Return the (x, y) coordinate for the center point of the cell that contains the specified text.  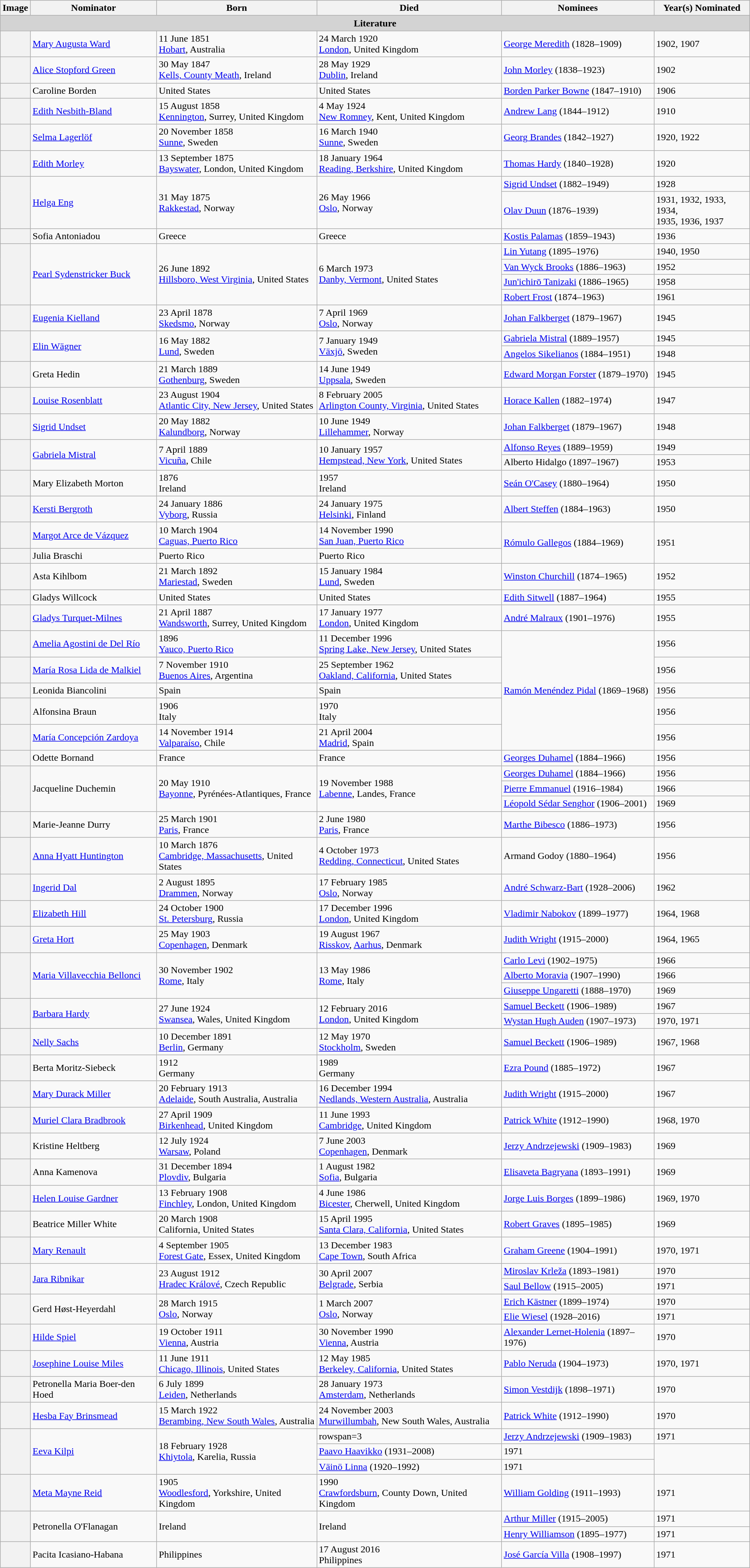
Maria Villavecchia Bellonci (94, 975)
1 August 1982 Sofia, Bulgaria (409, 1172)
23 August 1904 Atlantic City, New Jersey, United States (237, 401)
Kostis Palamas (1859–1943) (578, 236)
Carlo Levi (1902–1975) (578, 960)
Thomas Hardy (1840–1928) (578, 163)
Albert Steffen (1884–1963) (578, 509)
23 August 1912 Hradec Králové, Czech Republic (237, 1278)
Nominees (578, 8)
George Meredith (1828–1909) (578, 44)
20 May 1910 Bayonne, Pyrénées-Atlantiques, France (237, 788)
Arthur Miller (1915–2005) (578, 1519)
16 May 1882 Lund, Sweden (237, 346)
1951 (702, 542)
Ramón Menéndez Pidal (1869–1968) (578, 691)
1962 (702, 887)
1931, 1932, 1933, 1934, 1935, 1936, 1937 (702, 210)
25 May 1903 Copenhagen, Denmark (237, 939)
rowspan=3 (409, 1436)
Jun'ichirō Tanizaki (1886–1965) (578, 282)
Gabriela Mistral (1889–1957) (578, 339)
26 June 1892 Hillsboro, West Virginia, United States (237, 274)
25 March 1901 Paris, France (237, 824)
Jorge Luis Borges (1899–1986) (578, 1198)
Odette Bornand (94, 758)
16 March 1940 Sunne, Sweden (409, 137)
Greta Hedin (94, 374)
Elin Wägner (94, 346)
Jara Ribnikar (94, 1278)
1968, 1970 (702, 1120)
Pablo Neruda (1904–1973) (578, 1364)
1 March 2007 Oslo, Norway (409, 1309)
Sigrid Undset (94, 426)
4 October 1973 Redding, Connecticut, United States (409, 856)
Eugenia Kielland (94, 318)
Vladimir Nabokov (1899–1977) (578, 913)
André Schwarz-Bart (1928–2006) (578, 887)
10 March 1876 Cambridge, Massachusetts, United States (237, 856)
Josephine Louise Miles (94, 1364)
Lin Yutang (1895–1976) (578, 251)
Amelia Agostini de Del Río (94, 644)
Petronella Maria Boer-den Hoed (94, 1389)
20 March 1908 California, United States (237, 1224)
Alberto Hidalgo (1897–1967) (578, 462)
7 April 1969 Oslo, Norway (409, 318)
Literature (375, 23)
Henry Williamson (1895–1977) (578, 1534)
10 June 1949 Lillehammer, Norway (409, 426)
Hesba Fay Brinsmead (94, 1416)
Julia Braschi (94, 556)
Paavo Haavikko (1931–2008) (409, 1451)
Barbara Hardy (94, 1014)
11 June 1911 Chicago, Illinois, United States (237, 1364)
Philippines (237, 1554)
27 April 1909 Birkenhead, United Kingdom (237, 1120)
Helen Louise Gardner (94, 1198)
Pierre Emmanuel (1916–1984) (578, 788)
17 December 1996 London, United Kingdom (409, 913)
María Rosa Lida de Malkiel (94, 670)
Nominator (94, 8)
1936 (702, 236)
21 March 1889 Gothenburg, Sweden (237, 374)
Muriel Clara Bradbrook (94, 1120)
Margot Arce de Vázquez (94, 535)
Eeva Kilpi (94, 1451)
Image (15, 8)
Erich Kästner (1899–1974) (578, 1302)
Horace Kallen (1882–1974) (578, 401)
28 May 1929 Dublin, Ireland (409, 70)
Simon Vestdijk (1898–1971) (578, 1389)
11 December 1996 Spring Lake, New Jersey, United States (409, 644)
24 January 1975 Helsinki, Finland (409, 509)
Gerd Høst-Heyerdahl (94, 1309)
24 October 1900 St. Petersburg, Russia (237, 913)
Meta Mayne Reid (94, 1493)
Saul Bellow (1915–2005) (578, 1286)
Edward Morgan Forster (1879–1970) (578, 374)
Petronella O'Flanagan (94, 1526)
Mary Renault (94, 1250)
11 June 1851 Hobart, Australia (237, 44)
28 March 1915 Oslo, Norway (237, 1309)
Winston Churchill (1874–1965) (578, 576)
Sigrid Undset (1882–1949) (578, 184)
Elie Wiesel (1928–2016) (578, 1317)
21 April 1887 Wandsworth, Surrey, United Kingdom (237, 618)
15 April 1995 Santa Clara, California, United States (409, 1224)
8 February 2005 Arlington County, Virginia, United States (409, 401)
Helga Eng (94, 202)
Anna Hyatt Huntington (94, 856)
Elizabeth Hill (94, 913)
Alexander Lernet-Holenia (1897–1976) (578, 1337)
Armand Godoy (1880–1964) (578, 856)
31 December 1894 Plovdiv, Bulgaria (237, 1172)
15 January 1984 Lund, Sweden (409, 576)
1905 Woodlesford, Yorkshire, United Kingdom (237, 1493)
Alice Stopford Green (94, 70)
Berta Moritz-Siebeck (94, 1068)
Miroslav Krleža (1893–1981) (578, 1271)
Väinö Linna (1920–1992) (409, 1467)
17 February 1985 Oslo, Norway (409, 887)
20 November 1858 Sunne, Sweden (237, 137)
Died (409, 8)
1958 (702, 282)
2 August 1895 Drammen, Norway (237, 887)
Gladys Turquet-Milnes (94, 618)
1876 Ireland (237, 483)
Alfonsina Braun (94, 711)
William Golding (1911–1993) (578, 1493)
1953 (702, 462)
Rómulo Gallegos (1884–1969) (578, 542)
12 May 1970 Stockholm, Sweden (409, 1042)
1967, 1968 (702, 1042)
7 April 1889 Vicuña, Chile (237, 455)
Edith Nesbith-Bland (94, 111)
12 February 2016 London, United Kingdom (409, 1014)
7 November 1910 Buenos Aires, Argentina (237, 670)
10 December 1891 Berlin, Germany (237, 1042)
4 June 1986 Bicester, Cherwell, United Kingdom (409, 1198)
Jacqueline Duchemin (94, 788)
John Morley (1838–1923) (578, 70)
Robert Frost (1874–1963) (578, 297)
15 August 1858 Kennington, Surrey, United Kingdom (237, 111)
6 March 1973 Danby, Vermont, United States (409, 274)
4 May 1924 New Romney, Kent, United Kingdom (409, 111)
Alberto Moravia (1907–1990) (578, 975)
1920 (702, 163)
20 May 1882 Kalundborg, Norway (237, 426)
Leonida Biancolini (94, 691)
18 February 1928 Khiytola, Karelia, Russia (237, 1451)
25 September 1962 Oakland, California, United States (409, 670)
Marie-Jeanne Durry (94, 824)
28 January 1973 Amsterdam, Netherlands (409, 1389)
Ezra Pound (1885–1972) (578, 1068)
1902, 1907 (702, 44)
1912 Germany (237, 1068)
Alfonso Reyes (1889–1959) (578, 447)
10 March 1904 Caguas, Puerto Rico (237, 535)
Anna Kamenova (94, 1172)
Pearl Sydenstricker Buck (94, 274)
10 January 1957 Hempstead, New York, United States (409, 455)
14 June 1949 Uppsala, Sweden (409, 374)
4 September 1905 Forest Gate, Essex, United Kingdom (237, 1250)
16 December 1994 Nedlands, Western Australia, Australia (409, 1094)
1964, 1965 (702, 939)
Mary Augusta Ward (94, 44)
17 January 1977 London, United Kingdom (409, 618)
Kersti Bergroth (94, 509)
19 October 1911 Vienna, Austria (237, 1337)
1902 (702, 70)
Edith Sitwell (1887–1964) (578, 597)
Sofia Antoniadou (94, 236)
12 May 1985 Berkeley, California, United States (409, 1364)
1906 Italy (237, 711)
Léopold Sédar Senghor (1906–2001) (578, 804)
1964, 1968 (702, 913)
18 January 1964 Reading, Berkshire, United Kingdom (409, 163)
Georg Brandes (1842–1927) (578, 137)
13 December 1983 Cape Town, South Africa (409, 1250)
1896 Yauco, Puerto Rico (237, 644)
Born (237, 8)
20 February 1913 Adelaide, South Australia, Australia (237, 1094)
Kristine Heltberg (94, 1146)
1970 Italy (409, 711)
Robert Graves (1895–1985) (578, 1224)
Mary Elizabeth Morton (94, 483)
2 June 1980 Paris, France (409, 824)
Ingerid Dal (94, 887)
1928 (702, 184)
1990 Crawfordsburn, County Down, United Kingdom (409, 1493)
26 May 1966 Oslo, Norway (409, 202)
Elisaveta Bagryana (1893–1991) (578, 1172)
1989 Germany (409, 1068)
Hilde Spiel (94, 1337)
José García Villa (1908–1997) (578, 1554)
30 April 2007 Belgrade, Serbia (409, 1278)
23 April 1878 Skedsmo, Norway (237, 318)
30 November 1902 Rome, Italy (237, 975)
Van Wyck Brooks (1886–1963) (578, 266)
1940, 1950 (702, 251)
14 November 1914 Valparaíso, Chile (237, 737)
24 January 1886 Vyborg, Russia (237, 509)
12 July 1924 Warsaw, Poland (237, 1146)
14 November 1990 San Juan, Puerto Rico (409, 535)
1949 (702, 447)
21 April 2004 Madrid, Spain (409, 737)
24 November 2003 Murwillumbah, New South Wales, Australia (409, 1416)
Marthe Bibesco (1886–1973) (578, 824)
1947 (702, 401)
1906 (702, 91)
Angelos Sikelianos (1884–1951) (578, 354)
Asta Kihlbom (94, 576)
María Concepción Zardoya (94, 737)
Andrew Lang (1844–1912) (578, 111)
Selma Lagerlöf (94, 137)
Louise Rosenblatt (94, 401)
Edith Morley (94, 163)
11 June 1993 Cambridge, United Kingdom (409, 1120)
Year(s) Nominated (702, 8)
15 March 1922 Berambing, New South Wales, Australia (237, 1416)
Pacita Icasiano-Habana (94, 1554)
1910 (702, 111)
1957 Ireland (409, 483)
1920, 1922 (702, 137)
1969, 1970 (702, 1198)
Gladys Willcock (94, 597)
Nelly Sachs (94, 1042)
17 August 2016 Philippines (409, 1554)
27 June 1924 Swansea, Wales, United Kingdom (237, 1014)
13 May 1986 Rome, Italy (409, 975)
Giuseppe Ungaretti (1888–1970) (578, 991)
Graham Greene (1904–1991) (578, 1250)
31 May 1875 Rakkestad, Norway (237, 202)
19 November 1988 Labenne, Landes, France (409, 788)
7 June 2003 Copenhagen, Denmark (409, 1146)
30 November 1990 Vienna, Austria (409, 1337)
6 July 1899 Leiden, Netherlands (237, 1389)
Gabriela Mistral (94, 455)
Wystan Hugh Auden (1907–1973) (578, 1021)
Borden Parker Bowne (1847–1910) (578, 91)
André Malraux (1901–1976) (578, 618)
1961 (702, 297)
Mary Durack Miller (94, 1094)
13 February 1908 Finchley, London, United Kingdom (237, 1198)
21 March 1892 Mariestad, Sweden (237, 576)
7 January 1949 Växjö, Sweden (409, 346)
13 September 1875 Bayswater, London, United Kingdom (237, 163)
Beatrice Miller White (94, 1224)
24 March 1920 London, United Kingdom (409, 44)
Olav Duun (1876–1939) (578, 210)
Caroline Borden (94, 91)
19 August 1967 Risskov, Aarhus, Denmark (409, 939)
30 May 1847 Kells, County Meath, Ireland (237, 70)
Greta Hort (94, 939)
Seán O'Casey (1880–1964) (578, 483)
